Extract the (x, y) coordinate from the center of the cell holding the provided text.  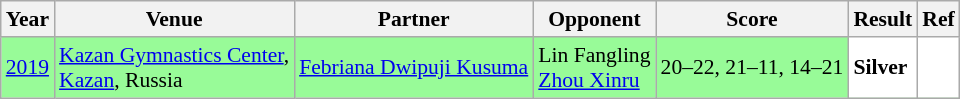
Result (882, 19)
Lin Fangling Zhou Xinru (594, 68)
Opponent (594, 19)
20–22, 21–11, 14–21 (752, 68)
Year (28, 19)
Kazan Gymnastics Center,Kazan, Russia (174, 68)
Ref (938, 19)
Partner (414, 19)
Febriana Dwipuji Kusuma (414, 68)
Score (752, 19)
2019 (28, 68)
Venue (174, 19)
Silver (882, 68)
